Provide the [X, Y] coordinate of the cell's center where the given text is located.  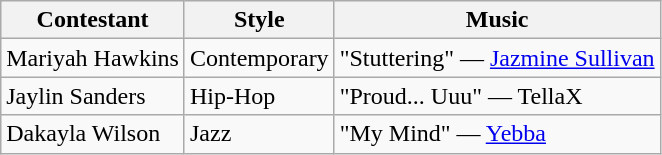
"My Mind" — Yebba [497, 134]
"Stuttering" — Jazmine Sullivan [497, 58]
Hip-Hop [259, 96]
"Proud... Uuu" — TellaX [497, 96]
Contestant [93, 20]
Jaylin Sanders [93, 96]
Dakayla Wilson [93, 134]
Jazz [259, 134]
Contemporary [259, 58]
Mariyah Hawkins [93, 58]
Style [259, 20]
Music [497, 20]
